Find where the given text appears and provide that cell's center as (x, y) coordinate. 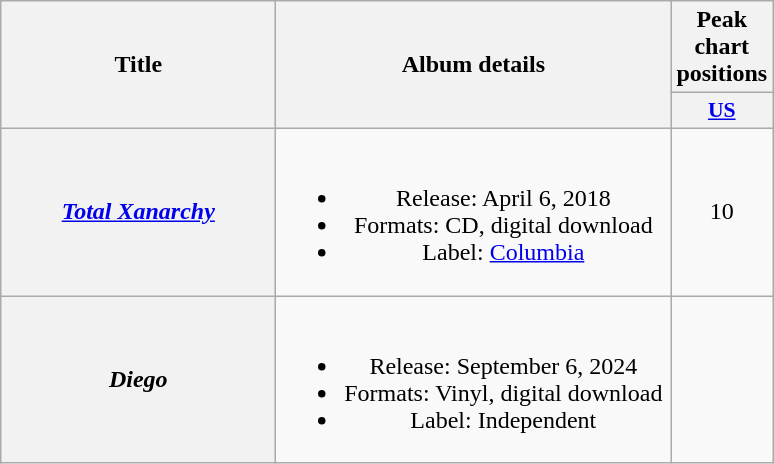
Title (138, 65)
Release: April 6, 2018Formats: CD, digital downloadLabel: Columbia (474, 212)
10 (722, 212)
Album details (474, 65)
Total Xanarchy (138, 212)
Diego (138, 380)
Peak chart positions (722, 47)
Release: September 6, 2024Formats: Vinyl, digital downloadLabel: Independent (474, 380)
US (722, 111)
